From the cell containing the given text, extract its center point as (X, Y) coordinate. 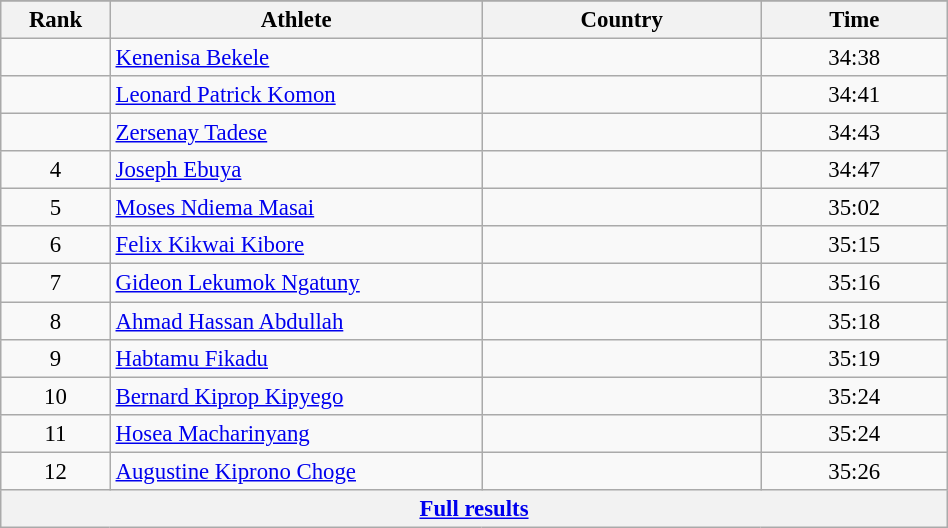
35:02 (854, 208)
8 (56, 321)
34:38 (854, 58)
Time (854, 20)
35:26 (854, 471)
Full results (474, 509)
Country (622, 20)
Moses Ndiema Masai (296, 208)
7 (56, 283)
Hosea Macharinyang (296, 433)
5 (56, 208)
10 (56, 396)
34:47 (854, 170)
34:41 (854, 95)
Zersenay Tadese (296, 133)
Habtamu Fikadu (296, 358)
11 (56, 433)
12 (56, 471)
4 (56, 170)
Leonard Patrick Komon (296, 95)
Kenenisa Bekele (296, 58)
34:43 (854, 133)
Rank (56, 20)
35:15 (854, 245)
6 (56, 245)
Augustine Kiprono Choge (296, 471)
35:16 (854, 283)
Joseph Ebuya (296, 170)
35:18 (854, 321)
Athlete (296, 20)
Bernard Kiprop Kipyego (296, 396)
Ahmad Hassan Abdullah (296, 321)
9 (56, 358)
Gideon Lekumok Ngatuny (296, 283)
Felix Kikwai Kibore (296, 245)
35:19 (854, 358)
